Locate the cell with the specified text and output its [X, Y] center coordinate. 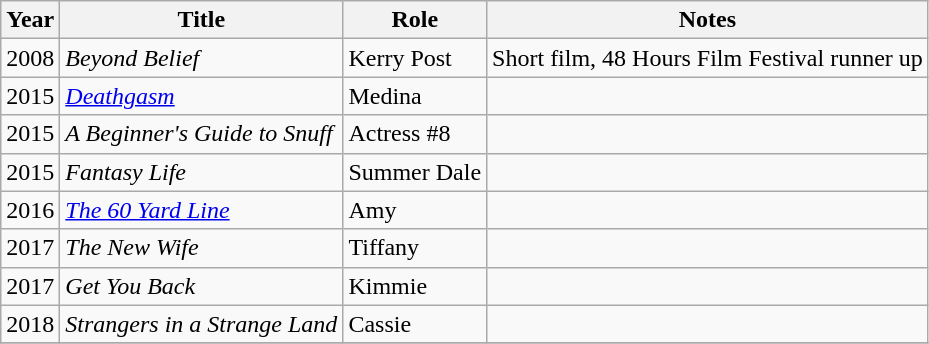
Beyond Belief [202, 58]
Kerry Post [415, 58]
Role [415, 20]
Title [202, 20]
2018 [30, 324]
A Beginner's Guide to Snuff [202, 134]
Strangers in a Strange Land [202, 324]
Year [30, 20]
2016 [30, 210]
Fantasy Life [202, 172]
Amy [415, 210]
Medina [415, 96]
Notes [708, 20]
Summer Dale [415, 172]
2008 [30, 58]
Tiffany [415, 248]
Actress #8 [415, 134]
Short film, 48 Hours Film Festival runner up [708, 58]
Get You Back [202, 286]
The 60 Yard Line [202, 210]
Deathgasm [202, 96]
Cassie [415, 324]
Kimmie [415, 286]
The New Wife [202, 248]
